Detect which cell encompasses the target text, then output its (x, y) center coordinate. 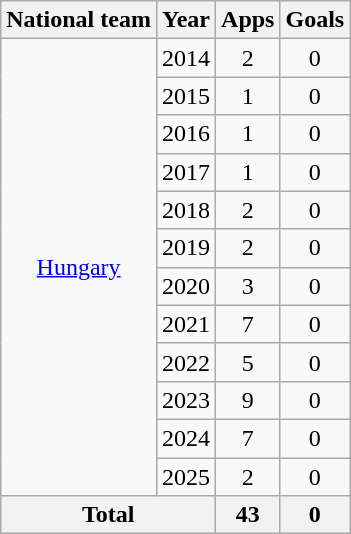
Year (186, 20)
43 (248, 515)
2019 (186, 248)
Apps (248, 20)
2020 (186, 286)
2018 (186, 210)
2024 (186, 438)
Hungary (79, 268)
2021 (186, 324)
5 (248, 362)
9 (248, 400)
Total (108, 515)
Goals (315, 20)
2015 (186, 96)
2016 (186, 134)
2023 (186, 400)
3 (248, 286)
2022 (186, 362)
National team (79, 20)
2017 (186, 172)
2025 (186, 477)
2014 (186, 58)
